Return [x, y] of the center of cell containing provided text 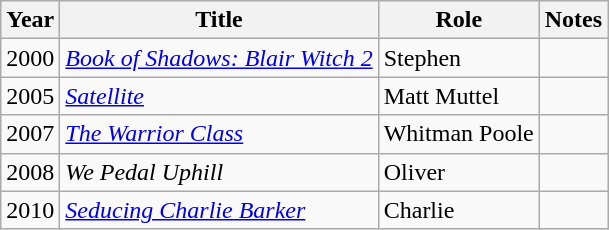
Oliver [458, 172]
Satellite [219, 96]
Year [30, 20]
2000 [30, 58]
2005 [30, 96]
We Pedal Uphill [219, 172]
Book of Shadows: Blair Witch 2 [219, 58]
2008 [30, 172]
Whitman Poole [458, 134]
2010 [30, 210]
Seducing Charlie Barker [219, 210]
Title [219, 20]
Role [458, 20]
Matt Muttel [458, 96]
Notes [573, 20]
2007 [30, 134]
Charlie [458, 210]
Stephen [458, 58]
The Warrior Class [219, 134]
